Capture the cell that displays the provided text and extract its [X, Y] central coordinate. 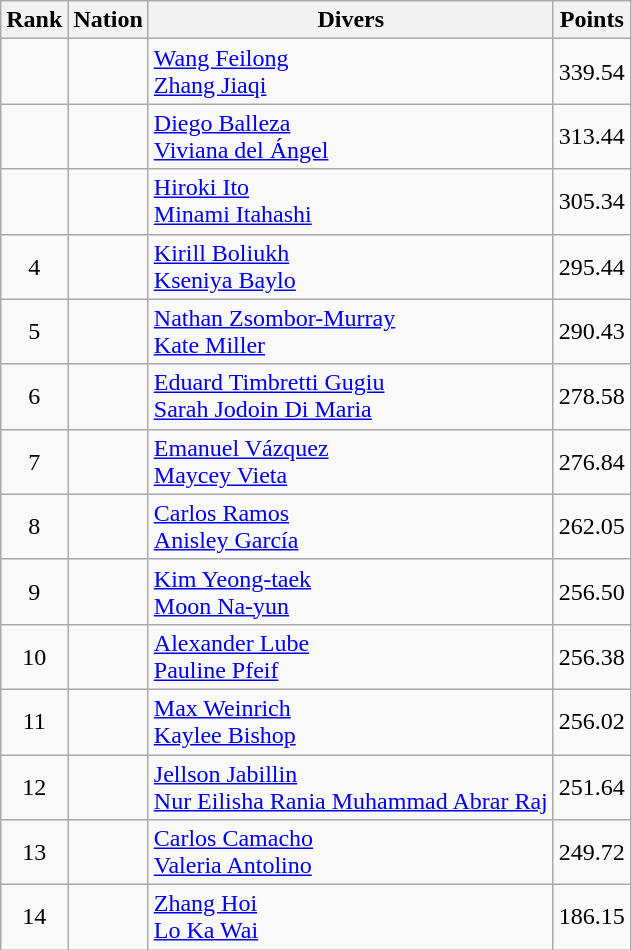
339.54 [592, 72]
Nation [108, 20]
Rank [34, 20]
4 [34, 266]
Wang FeilongZhang Jiaqi [350, 72]
Divers [350, 20]
Carlos RamosAnisley García [350, 526]
256.02 [592, 722]
Zhang HoiLo Ka Wai [350, 918]
305.34 [592, 202]
Carlos CamachoValeria Antolino [350, 852]
251.64 [592, 786]
313.44 [592, 136]
295.44 [592, 266]
Eduard Timbretti GugiuSarah Jodoin Di Maria [350, 396]
290.43 [592, 332]
Jellson JabillinNur Eilisha Rania Muhammad Abrar Raj [350, 786]
8 [34, 526]
Nathan Zsombor-MurrayKate Miller [350, 332]
Emanuel Vázquez Maycey Vieta [350, 462]
10 [34, 656]
12 [34, 786]
6 [34, 396]
Points [592, 20]
5 [34, 332]
256.38 [592, 656]
7 [34, 462]
Diego BallezaViviana del Ángel [350, 136]
9 [34, 592]
256.50 [592, 592]
Kim Yeong-taekMoon Na-yun [350, 592]
Max WeinrichKaylee Bishop [350, 722]
186.15 [592, 918]
249.72 [592, 852]
Kirill BoliukhKseniya Baylo [350, 266]
11 [34, 722]
Alexander LubePauline Pfeif [350, 656]
276.84 [592, 462]
262.05 [592, 526]
14 [34, 918]
Hiroki ItoMinami Itahashi [350, 202]
13 [34, 852]
278.58 [592, 396]
